Capture the cell that displays the provided text and extract its (x, y) central coordinate. 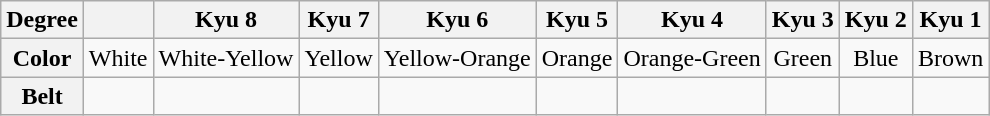
Blue (876, 58)
Green (802, 58)
Orange-Green (692, 58)
Kyu 2 (876, 20)
Brown (950, 58)
Degree (42, 20)
Color (42, 58)
Yellow-Orange (457, 58)
Kyu 5 (577, 20)
White (118, 58)
White-Yellow (226, 58)
Kyu 3 (802, 20)
Kyu 4 (692, 20)
Kyu 8 (226, 20)
Orange (577, 58)
Kyu 7 (338, 20)
Yellow (338, 58)
Kyu 1 (950, 20)
Belt (42, 96)
Kyu 6 (457, 20)
